Return the [x, y] coordinate for the center point of the cell that contains the specified text.  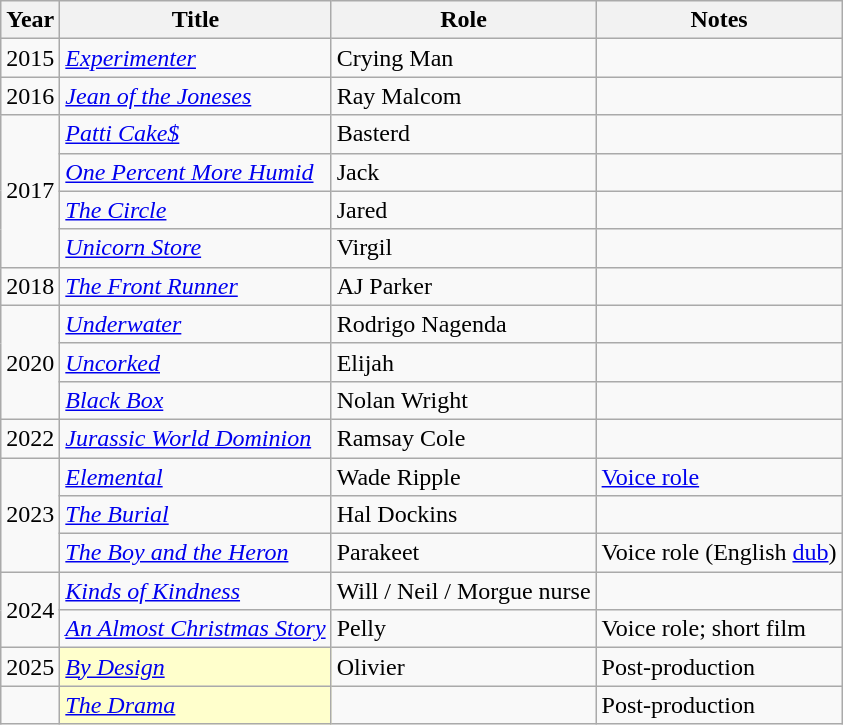
2024 [30, 610]
Parakeet [464, 553]
Pelly [464, 629]
Jean of the Joneses [196, 96]
Rodrigo Nagenda [464, 324]
Olivier [464, 667]
Year [30, 20]
Elijah [464, 362]
Jurassic World Dominion [196, 438]
2025 [30, 667]
2022 [30, 438]
Crying Man [464, 58]
The Circle [196, 210]
Will / Neil / Morgue nurse [464, 591]
Black Box [196, 400]
By Design [196, 667]
The Drama [196, 705]
2023 [30, 515]
Voice role (English dub) [719, 553]
Voice role; short film [719, 629]
Notes [719, 20]
Patti Cake$ [196, 134]
2018 [30, 286]
Kinds of Kindness [196, 591]
The Boy and the Heron [196, 553]
Virgil [464, 248]
An Almost Christmas Story [196, 629]
2015 [30, 58]
Wade Ripple [464, 477]
Basterd [464, 134]
The Burial [196, 515]
2020 [30, 362]
Experimenter [196, 58]
Hal Dockins [464, 515]
Voice role [719, 477]
One Percent More Humid [196, 172]
Jared [464, 210]
2016 [30, 96]
Underwater [196, 324]
Ramsay Cole [464, 438]
Title [196, 20]
AJ Parker [464, 286]
Jack [464, 172]
The Front Runner [196, 286]
Uncorked [196, 362]
Role [464, 20]
Elemental [196, 477]
Nolan Wright [464, 400]
2017 [30, 191]
Ray Malcom [464, 96]
Unicorn Store [196, 248]
